Locate the cell with the specified text and output its [X, Y] center coordinate. 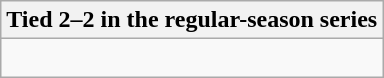
Tied 2–2 in the regular-season series [192, 20]
